Provide the (x, y) coordinate of the cell's center where the given text is located.  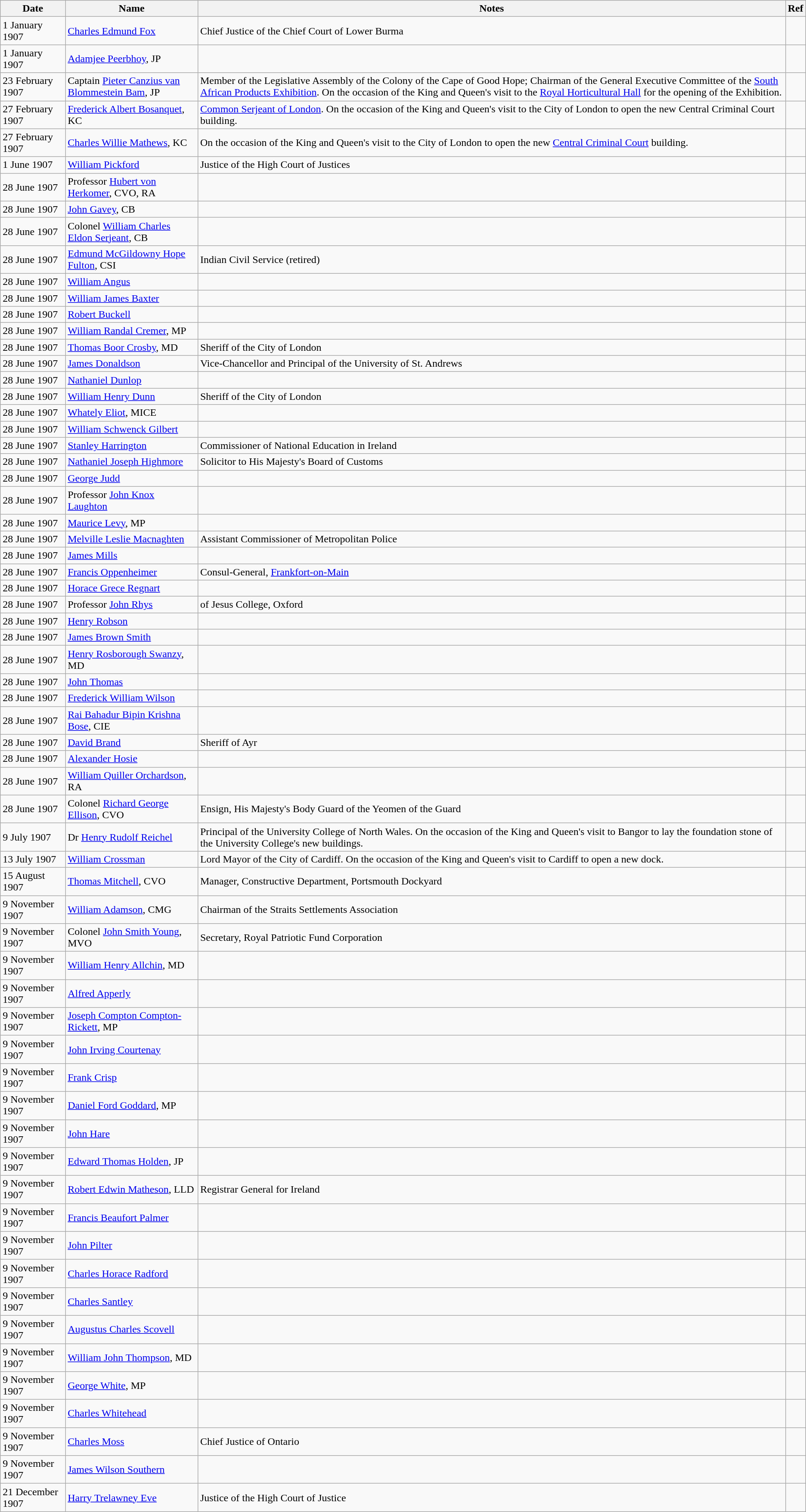
Francis Beaufort Palmer (132, 1217)
Joseph Compton Compton-Rickett, MP (132, 1022)
9 July 1907 (33, 837)
Dr Henry Rudolf Reichel (132, 837)
William Adamson, CMG (132, 909)
Commissioner of National Education in Ireland (492, 445)
James Mills (132, 555)
Solicitor to His Majesty's Board of Customs (492, 462)
Charles Horace Radford (132, 1273)
Stanley Harrington (132, 445)
William John Thompson, MD (132, 1357)
Name (132, 9)
Ref (796, 9)
Charles Moss (132, 1442)
William Angus (132, 281)
John Hare (132, 1134)
William Quiller Orchardson, RA (132, 781)
William Henry Allchin, MD (132, 966)
Assistant Commissioner of Metropolitan Police (492, 539)
Adamjee Peerbhoy, JP (132, 59)
George White, MP (132, 1386)
Alexander Hosie (132, 759)
William James Baxter (132, 298)
John Thomas (132, 682)
Registrar General for Ireland (492, 1190)
David Brand (132, 742)
James Wilson Southern (132, 1469)
Edmund McGildowny Hope Fulton, CSI (132, 259)
Date (33, 9)
Colonel John Smith Young, MVO (132, 937)
Vice-Chancellor and Principal of the University of St. Andrews (492, 364)
Notes (492, 9)
Thomas Boor Crosby, MD (132, 347)
Augustus Charles Scovell (132, 1329)
1 June 1907 (33, 165)
William Henry Dunn (132, 396)
James Brown Smith (132, 637)
Consul-General, Frankfort-on-Main (492, 572)
Daniel Ford Goddard, MP (132, 1105)
21 December 1907 (33, 1498)
Francis Oppenheimer (132, 572)
William Pickford (132, 165)
Rai Bahadur Bipin Krishna Bose, CIE (132, 720)
Sheriff of Ayr (492, 742)
Captain Pieter Canzius van Blommestein Bam, JP (132, 87)
Henry Rosborough Swanzy, MD (132, 659)
Lord Mayor of the City of Cardiff. On the occasion of the King and Queen's visit to Cardiff to open a new dock. (492, 859)
Charles Whitehead (132, 1413)
13 July 1907 (33, 859)
Edward Thomas Holden, JP (132, 1161)
Professor Hubert von Herkomer, CVO, RA (132, 187)
Professor John Knox Laughton (132, 500)
Nathaniel Joseph Highmore (132, 462)
John Irving Courtenay (132, 1049)
George Judd (132, 478)
Harry Trelawney Eve (132, 1498)
Chairman of the Straits Settlements Association (492, 909)
Robert Edwin Matheson, LLD (132, 1190)
of Jesus College, Oxford (492, 605)
John Gavey, CB (132, 209)
William Crossman (132, 859)
Justice of the High Court of Justices (492, 165)
Maurice Levy, MP (132, 523)
Ensign, His Majesty's Body Guard of the Yeomen of the Guard (492, 809)
Horace Grece Regnart (132, 588)
William Randal Cremer, MP (132, 331)
Justice of the High Court of Justice (492, 1498)
Melville Leslie Macnaghten (132, 539)
Indian Civil Service (retired) (492, 259)
Professor John Rhys (132, 605)
Whately Eliot, MICE (132, 413)
Colonel William Charles Eldon Serjeant, CB (132, 232)
Common Serjeant of London. On the occasion of the King and Queen's visit to the City of London to open the new Central Criminal Court building. (492, 114)
15 August 1907 (33, 881)
On the occasion of the King and Queen's visit to the City of London to open the new Central Criminal Court building. (492, 143)
Frank Crisp (132, 1078)
Chief Justice of the Chief Court of Lower Burma (492, 31)
Robert Buckell (132, 315)
Charles Willie Mathews, KC (132, 143)
Colonel Richard George Ellison, CVO (132, 809)
John Pilter (132, 1246)
Frederick Albert Bosanquet, KC (132, 114)
Alfred Apperly (132, 993)
Manager, Constructive Department, Portsmouth Dockyard (492, 881)
Henry Robson (132, 621)
Charles Edmund Fox (132, 31)
Thomas Mitchell, CVO (132, 881)
Secretary, Royal Patriotic Fund Corporation (492, 937)
Frederick William Wilson (132, 698)
Chief Justice of Ontario (492, 1442)
William Schwenck Gilbert (132, 429)
23 February 1907 (33, 87)
Charles Santley (132, 1302)
Nathaniel Dunlop (132, 380)
James Donaldson (132, 364)
